Identify which cell holds the provided text, then report its (X, Y) central coordinate. 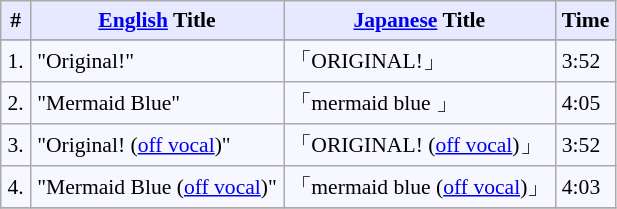
1. (16, 61)
4. (16, 187)
English Title (156, 20)
"Mermaid Blue (off vocal)" (156, 187)
Time (586, 20)
4:05 (586, 103)
Japanese Title (420, 20)
「mermaid blue 」 (420, 103)
3. (16, 145)
# (16, 20)
2. (16, 103)
「ORIGINAL!」 (420, 61)
4:03 (586, 187)
"Original!" (156, 61)
"Original! (off vocal)" (156, 145)
"Mermaid Blue" (156, 103)
「ORIGINAL! (off vocal)」 (420, 145)
「mermaid blue (off vocal)」 (420, 187)
